Detect which cell encompasses the target text, then output its (X, Y) center coordinate. 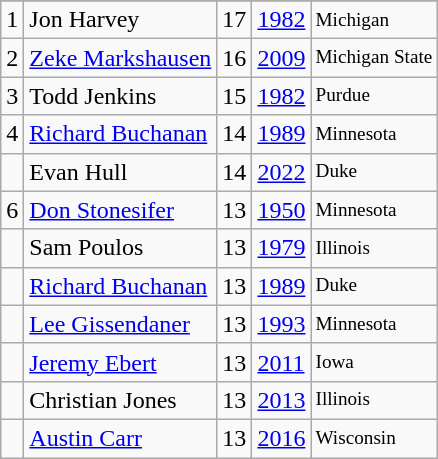
Sam Poulos (120, 248)
Lee Gissendaner (120, 324)
Jeremy Ebert (120, 362)
2013 (282, 400)
Todd Jenkins (120, 96)
2011 (282, 362)
1950 (282, 210)
2016 (282, 438)
16 (234, 58)
Christian Jones (120, 400)
1 (12, 20)
Michigan (374, 20)
4 (12, 134)
Jon Harvey (120, 20)
3 (12, 96)
Michigan State (374, 58)
2 (12, 58)
Purdue (374, 96)
Zeke Markshausen (120, 58)
Austin Carr (120, 438)
2009 (282, 58)
Don Stonesifer (120, 210)
Wisconsin (374, 438)
Evan Hull (120, 172)
17 (234, 20)
6 (12, 210)
1993 (282, 324)
2022 (282, 172)
15 (234, 96)
Iowa (374, 362)
1979 (282, 248)
